Search for the cell housing the specified text and yield its (x, y) center coordinate. 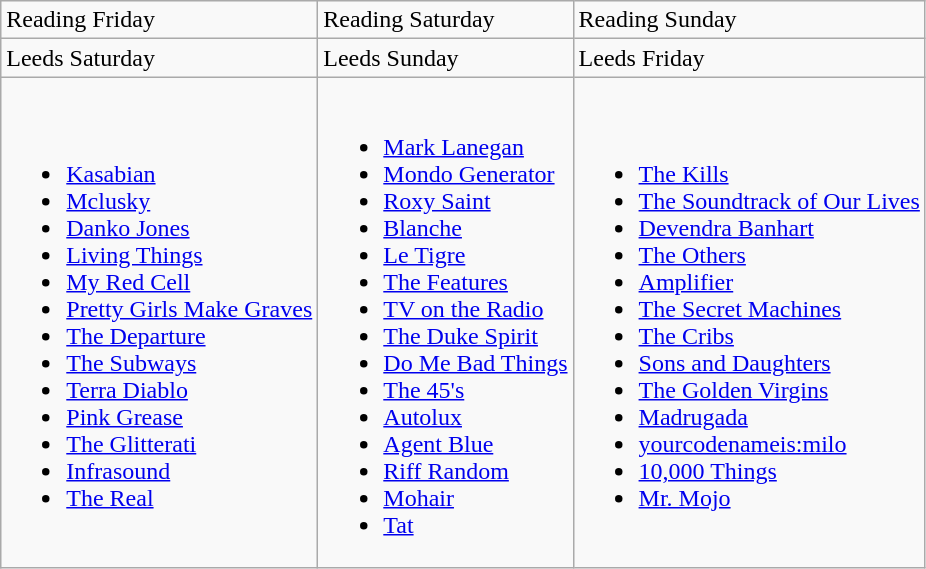
Reading Friday (160, 20)
Leeds Sunday (446, 58)
Reading Sunday (749, 20)
Reading Saturday (446, 20)
Leeds Saturday (160, 58)
Leeds Friday (749, 58)
